Pinpoint the cell where the given text exists, returning its (X, Y) midpoint coordinate. 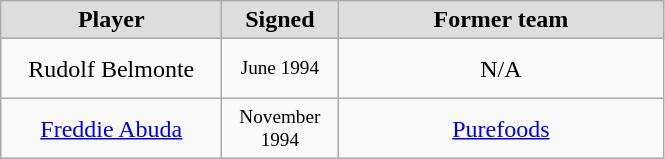
November 1994 (280, 129)
Player (112, 20)
Freddie Abuda (112, 129)
June 1994 (280, 69)
N/A (501, 69)
Purefoods (501, 129)
Former team (501, 20)
Rudolf Belmonte (112, 69)
Signed (280, 20)
